For the text-containing cell, return its midpoint in [x, y] coordinate format. 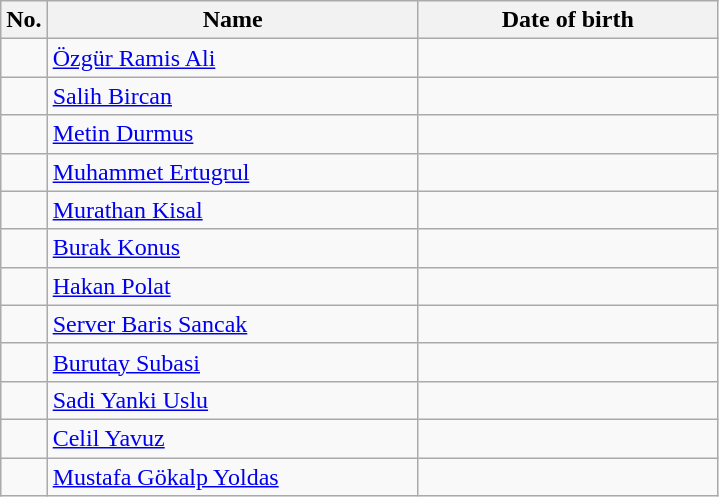
No. [24, 20]
Salih Bircan [232, 96]
Metin Durmus [232, 134]
Burak Konus [232, 248]
Celil Yavuz [232, 438]
Muhammet Ertugrul [232, 172]
Name [232, 20]
Sadi Yanki Uslu [232, 400]
Server Baris Sancak [232, 324]
Hakan Polat [232, 286]
Burutay Subasi [232, 362]
Mustafa Gökalp Yoldas [232, 477]
Date of birth [568, 20]
Özgür Ramis Ali [232, 58]
Murathan Kisal [232, 210]
